Determine the [x, y] coordinate at the center of the cell enclosing the given text.  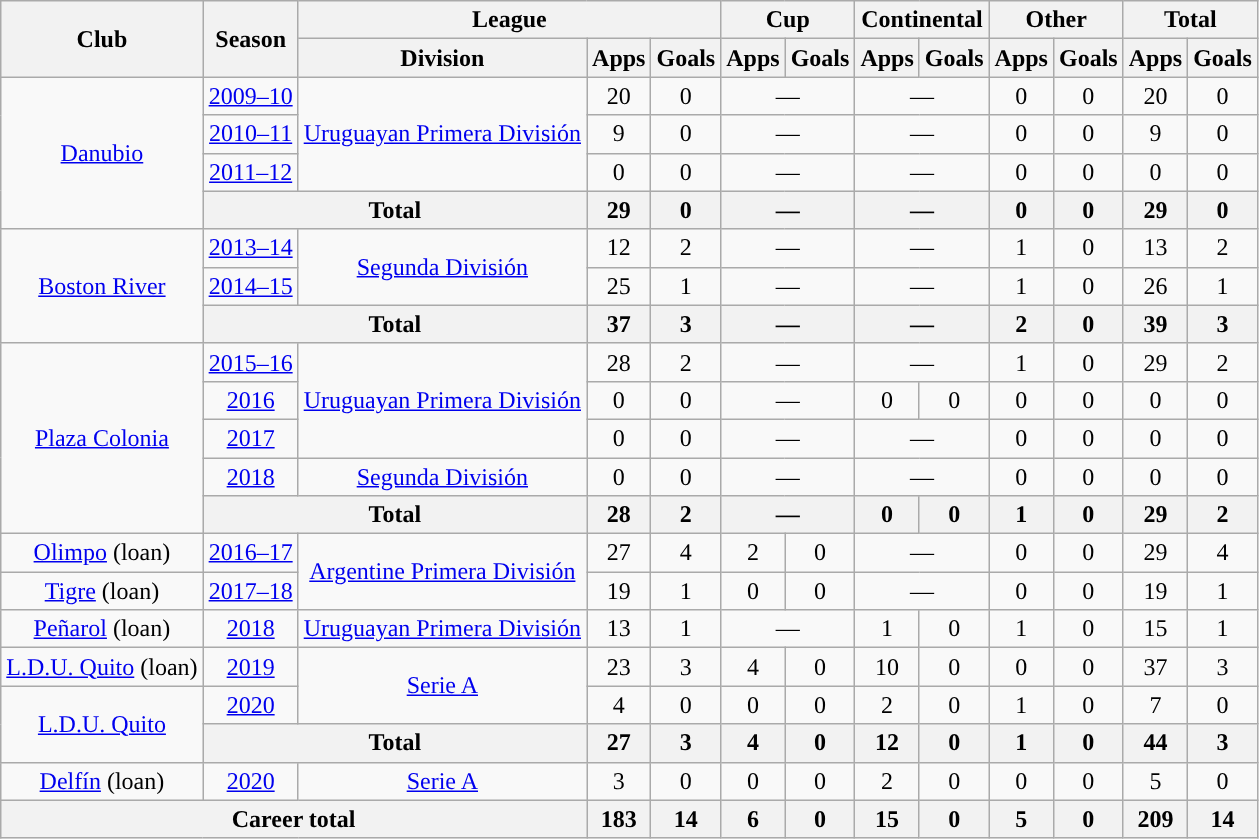
2011–12 [250, 172]
2009–10 [250, 96]
Boston River [102, 286]
44 [1155, 743]
Delfín (loan) [102, 781]
23 [619, 667]
Tigre (loan) [102, 591]
L.D.U. Quito [102, 724]
Olimpo (loan) [102, 553]
Season [250, 39]
2019 [250, 667]
L.D.U. Quito (loan) [102, 667]
2017 [250, 438]
6 [753, 819]
39 [1155, 324]
2013–14 [250, 248]
Argentine Primera División [442, 572]
7 [1155, 705]
Continental [922, 20]
Club [102, 39]
2014–15 [250, 286]
10 [887, 667]
Cup [788, 20]
League [510, 20]
2016 [250, 400]
Danubio [102, 153]
183 [619, 819]
2016–17 [250, 553]
Peñarol (loan) [102, 629]
Other [1056, 20]
Career total [294, 819]
Division [442, 58]
2010–11 [250, 134]
209 [1155, 819]
25 [619, 286]
Plaza Colonia [102, 438]
2017–18 [250, 591]
2015–16 [250, 362]
26 [1155, 286]
